For the text-containing cell, return its midpoint in [x, y] coordinate format. 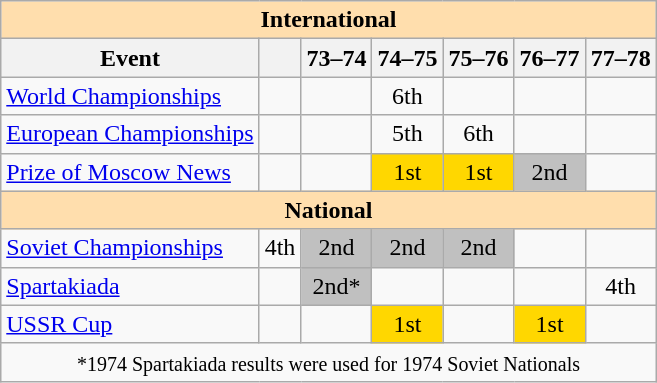
76–77 [550, 58]
Soviet Championships [130, 248]
5th [408, 134]
Prize of Moscow News [130, 172]
77–78 [620, 58]
*1974 Spartakiada results were used for 1974 Soviet Nationals [328, 362]
73–74 [336, 58]
USSR Cup [130, 324]
Event [130, 58]
International [328, 20]
2nd* [336, 286]
Spartakiada [130, 286]
European Championships [130, 134]
National [328, 210]
75–76 [478, 58]
74–75 [408, 58]
World Championships [130, 96]
